Provide the [X, Y] coordinate of the cell's center where the given text is located.  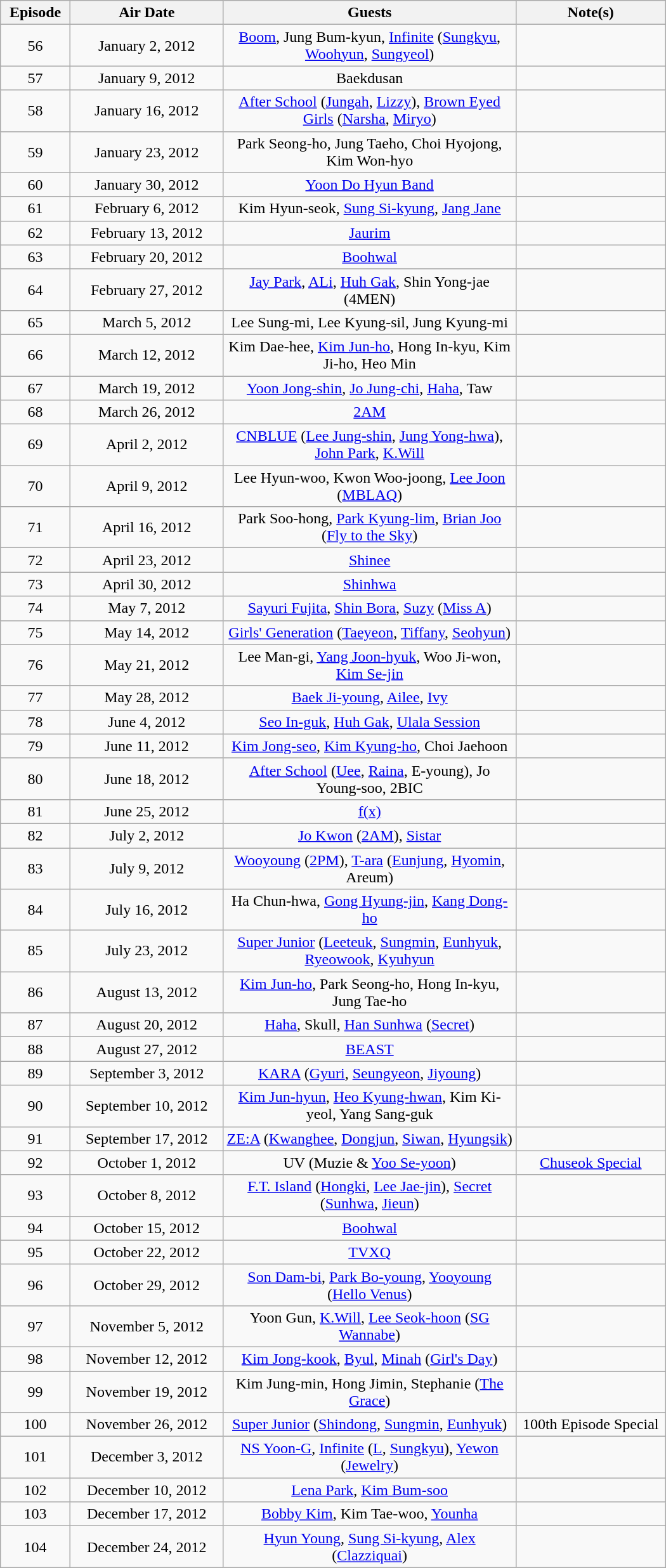
95 [36, 1252]
June 11, 2012 [147, 746]
Kim Jong-kook, Byul, Minah (Girl's Day) [369, 1359]
October 1, 2012 [147, 1163]
Kim Dae-hee, Kim Jun-ho, Hong In-kyu, Kim Ji-ho, Heo Min [369, 355]
Super Junior (Shindong, Sungmin, Eunhyuk) [369, 1425]
August 27, 2012 [147, 1049]
January 9, 2012 [147, 78]
September 17, 2012 [147, 1139]
April 2, 2012 [147, 445]
96 [36, 1285]
July 23, 2012 [147, 951]
Jaurim [369, 233]
April 30, 2012 [147, 584]
July 16, 2012 [147, 910]
59 [36, 152]
February 27, 2012 [147, 289]
February 20, 2012 [147, 257]
76 [36, 665]
BEAST [369, 1049]
August 20, 2012 [147, 1025]
January 16, 2012 [147, 110]
After School (Jungah, Lizzy), Brown Eyed Girls (Narsha, Miryo) [369, 110]
May 14, 2012 [147, 632]
December 17, 2012 [147, 1514]
CNBLUE (Lee Jung-shin, Jung Yong-hwa), John Park, K.Will [369, 445]
December 10, 2012 [147, 1490]
Wooyoung (2PM), T-ara (Eunjung, Hyomin, Areum) [369, 868]
63 [36, 257]
Ha Chun-hwa, Gong Hyung-jin, Kang Dong-ho [369, 910]
Lee Sung-mi, Lee Kyung-sil, Jung Kyung-mi [369, 322]
100th Episode Special [591, 1425]
June 18, 2012 [147, 779]
Kim Jung-min, Hong Jimin, Stephanie (The Grace) [369, 1392]
April 16, 2012 [147, 528]
Boom, Jung Bum-kyun, Infinite (Sungkyu, Woohyun, Sungyeol) [369, 46]
66 [36, 355]
71 [36, 528]
April 23, 2012 [147, 560]
Super Junior (Leeteuk, Sungmin, Eunhyuk, Ryeowook, Kyuhyun [369, 951]
64 [36, 289]
TVXQ [369, 1252]
Jay Park, ALi, Huh Gak, Shin Yong-jae (4MEN) [369, 289]
74 [36, 608]
Girls' Generation (Taeyeon, Tiffany, Seohyun) [369, 632]
97 [36, 1326]
Baekdusan [369, 78]
KARA (Gyuri, Seungyeon, Jiyoung) [369, 1073]
Episode [36, 13]
Note(s) [591, 13]
January 23, 2012 [147, 152]
58 [36, 110]
65 [36, 322]
Yoon Jong-shin, Jo Jung-chi, Haha, Taw [369, 388]
August 13, 2012 [147, 992]
March 26, 2012 [147, 412]
80 [36, 779]
68 [36, 412]
ZE:A (Kwanghee, Dongjun, Siwan, Hyungsik) [369, 1139]
Seo In-guk, Huh Gak, Ulala Session [369, 722]
Kim Hyun-seok, Sung Si-kyung, Jang Jane [369, 209]
60 [36, 185]
Shinee [369, 560]
Hyun Young, Sung Si-kyung, Alex (Clazziquai) [369, 1546]
February 13, 2012 [147, 233]
Kim Jun-ho, Park Seong-ho, Hong In-kyu, Jung Tae-ho [369, 992]
99 [36, 1392]
October 8, 2012 [147, 1195]
February 6, 2012 [147, 209]
Air Date [147, 13]
June 25, 2012 [147, 811]
Bobby Kim, Kim Tae-woo, Younha [369, 1514]
Son Dam-bi, Park Bo-young, Yooyoung (Hello Venus) [369, 1285]
Lena Park, Kim Bum-soo [369, 1490]
Lee Man-gi, Yang Joon-hyuk, Woo Ji-won, Kim Se-jin [369, 665]
October 22, 2012 [147, 1252]
103 [36, 1514]
81 [36, 811]
91 [36, 1139]
Park Soo-hong, Park Kyung-lim, Brian Joo (Fly to the Sky) [369, 528]
F.T. Island (Hongki, Lee Jae-jin), Secret (Sunhwa, Jieun) [369, 1195]
88 [36, 1049]
May 28, 2012 [147, 698]
62 [36, 233]
March 12, 2012 [147, 355]
May 7, 2012 [147, 608]
79 [36, 746]
September 10, 2012 [147, 1106]
100 [36, 1425]
Sayuri Fujita, Shin Bora, Suzy (Miss A) [369, 608]
94 [36, 1228]
July 2, 2012 [147, 835]
Kim Jun-hyun, Heo Kyung-hwan, Kim Ki-yeol, Yang Sang-guk [369, 1106]
Park Seong-ho, Jung Taeho, Choi Hyojong, Kim Won-hyo [369, 152]
Chuseok Special [591, 1163]
December 24, 2012 [147, 1546]
56 [36, 46]
Yoon Do Hyun Band [369, 185]
June 4, 2012 [147, 722]
2AM [369, 412]
93 [36, 1195]
67 [36, 388]
92 [36, 1163]
Shinhwa [369, 584]
84 [36, 910]
NS Yoon-G, Infinite (L, Sungkyu), Yewon (Jewelry) [369, 1458]
November 5, 2012 [147, 1326]
September 3, 2012 [147, 1073]
75 [36, 632]
March 5, 2012 [147, 322]
73 [36, 584]
89 [36, 1073]
70 [36, 486]
December 3, 2012 [147, 1458]
November 12, 2012 [147, 1359]
98 [36, 1359]
May 21, 2012 [147, 665]
January 30, 2012 [147, 185]
October 29, 2012 [147, 1285]
Yoon Gun, K.Will, Lee Seok-hoon (SG Wannabe) [369, 1326]
90 [36, 1106]
Lee Hyun-woo, Kwon Woo-joong, Lee Joon (MBLAQ) [369, 486]
87 [36, 1025]
86 [36, 992]
101 [36, 1458]
March 19, 2012 [147, 388]
77 [36, 698]
July 9, 2012 [147, 868]
After School (Uee, Raina, E-young), Jo Young-soo, 2BIC [369, 779]
57 [36, 78]
January 2, 2012 [147, 46]
Kim Jong-seo, Kim Kyung-ho, Choi Jaehoon [369, 746]
Guests [369, 13]
78 [36, 722]
102 [36, 1490]
Haha, Skull, Han Sunhwa (Secret) [369, 1025]
82 [36, 835]
UV (Muzie & Yoo Se-yoon) [369, 1163]
November 19, 2012 [147, 1392]
85 [36, 951]
f(x) [369, 811]
104 [36, 1546]
69 [36, 445]
Baek Ji-young, Ailee, Ivy [369, 698]
October 15, 2012 [147, 1228]
72 [36, 560]
83 [36, 868]
Jo Kwon (2AM), Sistar [369, 835]
November 26, 2012 [147, 1425]
61 [36, 209]
April 9, 2012 [147, 486]
